Search for the cell housing the specified text and yield its [X, Y] center coordinate. 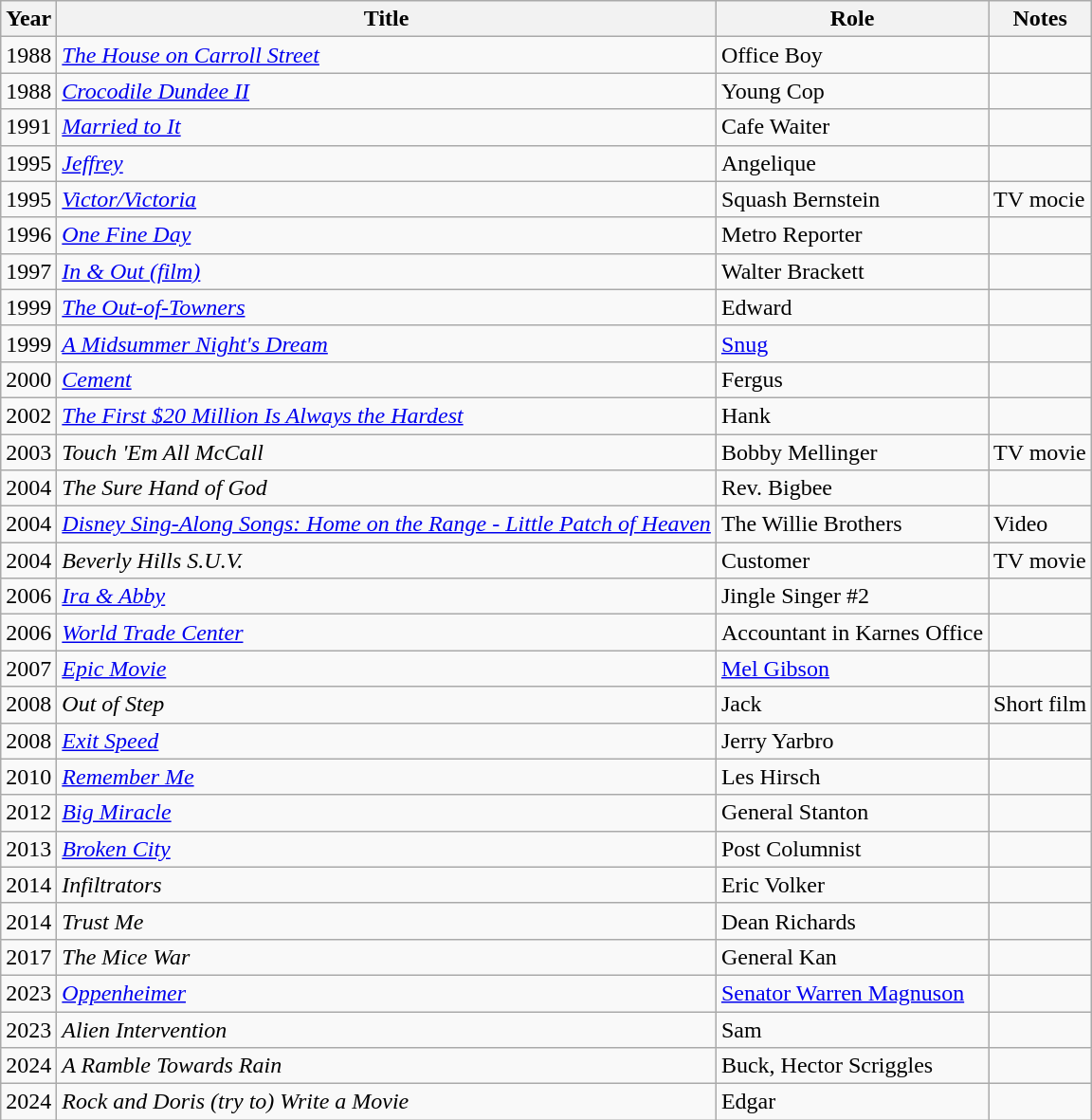
Senator Warren Magnuson [851, 993]
Bobby Mellinger [851, 452]
General Stanton [851, 813]
Walter Brackett [851, 271]
The Willie Brothers [851, 524]
2017 [28, 957]
2010 [28, 777]
Squash Bernstein [851, 199]
Customer [851, 560]
One Fine Day [387, 235]
Angelique [851, 163]
Disney Sing-Along Songs: Home on the Range - Little Patch of Heaven [387, 524]
The First $20 Million Is Always the Hardest [387, 415]
Jerry Yarbro [851, 741]
Video [1041, 524]
The House on Carroll Street [387, 55]
Broken City [387, 849]
Rev. Bigbee [851, 488]
World Trade Center [387, 633]
Oppenheimer [387, 993]
2003 [28, 452]
Crocodile Dundee II [387, 91]
2007 [28, 669]
Notes [1041, 19]
2013 [28, 849]
General Kan [851, 957]
2002 [28, 415]
Young Cop [851, 91]
Snug [851, 343]
Jack [851, 705]
Post Columnist [851, 849]
Ira & Abby [387, 597]
Year [28, 19]
Title [387, 19]
The Sure Hand of God [387, 488]
Jingle Singer #2 [851, 597]
Rock and Doris (try to) Write a Movie [387, 1102]
Dean Richards [851, 921]
A Ramble Towards Rain [387, 1066]
1996 [28, 235]
Mel Gibson [851, 669]
Buck, Hector Scriggles [851, 1066]
Sam [851, 1029]
Remember Me [387, 777]
Role [851, 19]
Alien Intervention [387, 1029]
Short film [1041, 705]
1997 [28, 271]
Office Boy [851, 55]
Fergus [851, 379]
Jeffrey [387, 163]
Eric Volker [851, 885]
TV mocie [1041, 199]
2012 [28, 813]
A Midsummer Night's Dream [387, 343]
Touch 'Em All McCall [387, 452]
Cement [387, 379]
1991 [28, 127]
Exit Speed [387, 741]
The Out-of-Towners [387, 307]
Edgar [851, 1102]
Metro Reporter [851, 235]
Epic Movie [387, 669]
Cafe Waiter [851, 127]
Married to It [387, 127]
Les Hirsch [851, 777]
In & Out (film) [387, 271]
Big Miracle [387, 813]
Trust Me [387, 921]
Victor/Victoria [387, 199]
The Mice War [387, 957]
2000 [28, 379]
Infiltrators [387, 885]
Edward [851, 307]
Hank [851, 415]
Beverly Hills S.U.V. [387, 560]
Accountant in Karnes Office [851, 633]
Out of Step [387, 705]
